Return (X, Y) of the center of cell containing provided text 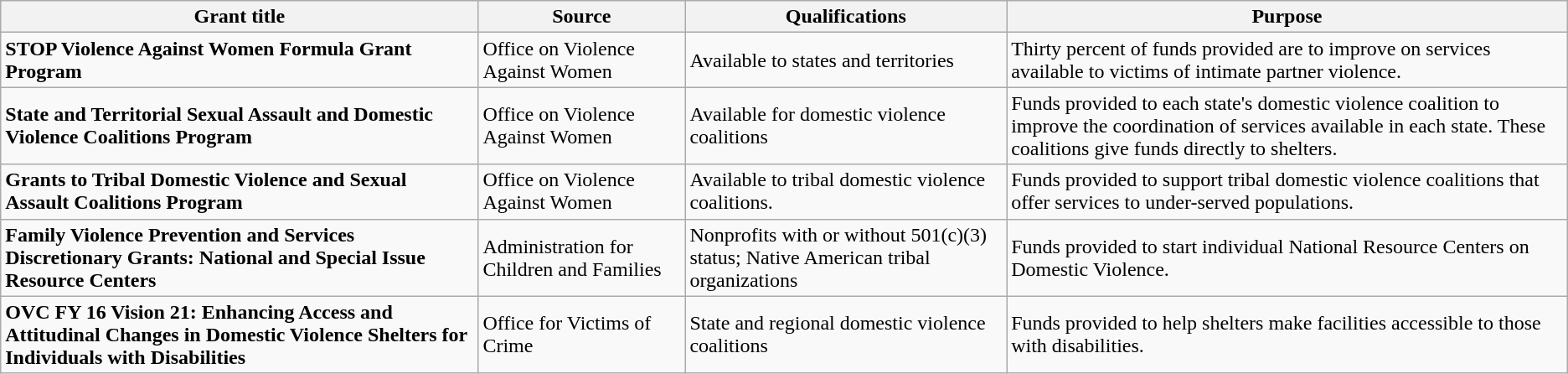
Grant title (240, 17)
Funds provided to help shelters make facilities accessible to those with disabilities. (1287, 335)
OVC FY 16 Vision 21: Enhancing Access and Attitudinal Changes in Domestic Violence Shelters for Individuals with Disabilities (240, 335)
Qualifications (846, 17)
Purpose (1287, 17)
Available for domestic violence coalitions (846, 126)
Family Violence Prevention and Services Discretionary Grants: National and Special Issue Resource Centers (240, 257)
State and regional domestic violence coalitions (846, 335)
Source (581, 17)
State and Territorial Sexual Assault and Domestic Violence Coalitions Program (240, 126)
Office for Victims of Crime (581, 335)
Administration for Children and Families (581, 257)
Nonprofits with or without 501(c)(3) status; Native American tribal organizations (846, 257)
Thirty percent of funds provided are to improve on services available to victims of intimate partner violence. (1287, 60)
Available to tribal domestic violence coalitions. (846, 191)
Funds provided to start individual National Resource Centers on Domestic Violence. (1287, 257)
Funds provided to support tribal domestic violence coalitions that offer services to under-served populations. (1287, 191)
Available to states and territories (846, 60)
Grants to Tribal Domestic Violence and Sexual Assault Coalitions Program (240, 191)
STOP Violence Against Women Formula Grant Program (240, 60)
